Detect which cell encompasses the target text, then output its (x, y) center coordinate. 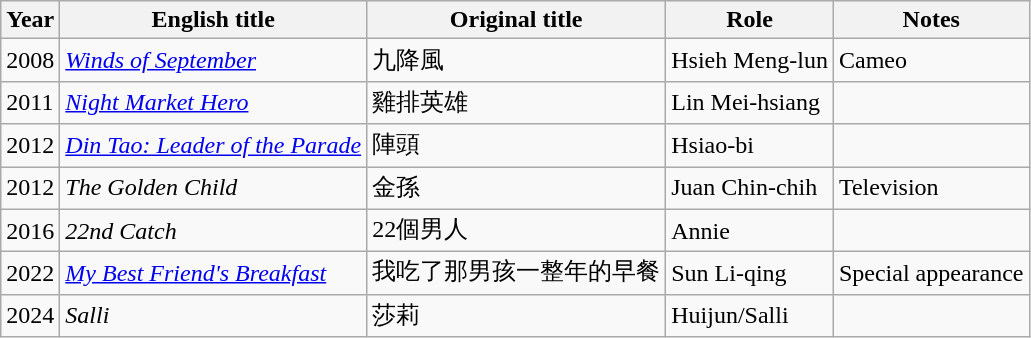
2008 (30, 60)
22nd Catch (214, 230)
莎莉 (516, 316)
Lin Mei-hsiang (750, 102)
Night Market Hero (214, 102)
Role (750, 20)
English title (214, 20)
Sun Li-qing (750, 274)
Din Tao: Leader of the Parade (214, 146)
Year (30, 20)
22個男人 (516, 230)
2016 (30, 230)
Original title (516, 20)
2011 (30, 102)
Hsieh Meng-lun (750, 60)
Huijun/Salli (750, 316)
Hsiao-bi (750, 146)
金孫 (516, 188)
2024 (30, 316)
雞排英雄 (516, 102)
Cameo (931, 60)
Annie (750, 230)
Salli (214, 316)
陣頭 (516, 146)
Juan Chin-chih (750, 188)
My Best Friend's Breakfast (214, 274)
Television (931, 188)
我吃了那男孩一整年的早餐 (516, 274)
Notes (931, 20)
Special appearance (931, 274)
2022 (30, 274)
Winds of September (214, 60)
The Golden Child (214, 188)
九降風 (516, 60)
